Extract the (X, Y) coordinate from the center of the cell holding the provided text.  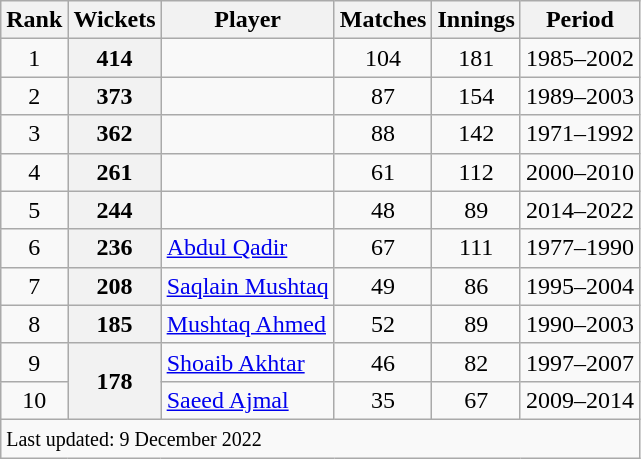
8 (34, 324)
5 (34, 210)
Player (248, 20)
181 (476, 58)
6 (34, 248)
112 (476, 172)
1977–1990 (580, 248)
373 (114, 96)
Last updated: 9 December 2022 (320, 438)
3 (34, 134)
208 (114, 286)
Mushtaq Ahmed (248, 324)
236 (114, 248)
1990–2003 (580, 324)
111 (476, 248)
142 (476, 134)
1971–1992 (580, 134)
1985–2002 (580, 58)
178 (114, 381)
1989–2003 (580, 96)
261 (114, 172)
82 (476, 362)
61 (383, 172)
154 (476, 96)
Rank (34, 20)
52 (383, 324)
46 (383, 362)
49 (383, 286)
88 (383, 134)
185 (114, 324)
10 (34, 400)
1995–2004 (580, 286)
48 (383, 210)
2000–2010 (580, 172)
Period (580, 20)
7 (34, 286)
Matches (383, 20)
86 (476, 286)
2014–2022 (580, 210)
1 (34, 58)
Shoaib Akhtar (248, 362)
87 (383, 96)
1997–2007 (580, 362)
104 (383, 58)
Wickets (114, 20)
244 (114, 210)
414 (114, 58)
Saeed Ajmal (248, 400)
9 (34, 362)
4 (34, 172)
362 (114, 134)
Saqlain Mushtaq (248, 286)
Innings (476, 20)
35 (383, 400)
2009–2014 (580, 400)
Abdul Qadir (248, 248)
2 (34, 96)
